Detect which cell encompasses the target text, then output its [X, Y] center coordinate. 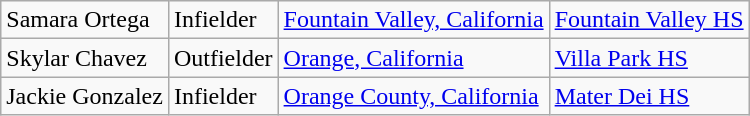
Outfielder [223, 58]
Fountain Valley, California [414, 20]
Mater Dei HS [649, 96]
Samara Ortega [85, 20]
Orange County, California [414, 96]
Jackie Gonzalez [85, 96]
Fountain Valley HS [649, 20]
Orange, California [414, 58]
Skylar Chavez [85, 58]
Villa Park HS [649, 58]
